For the text-containing cell, return its midpoint in (x, y) coordinate format. 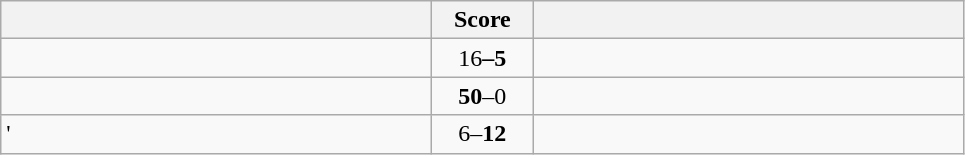
16–5 (482, 58)
50–0 (482, 96)
6–12 (482, 134)
' (216, 134)
Score (482, 20)
